For the text-containing cell, return its midpoint in (x, y) coordinate format. 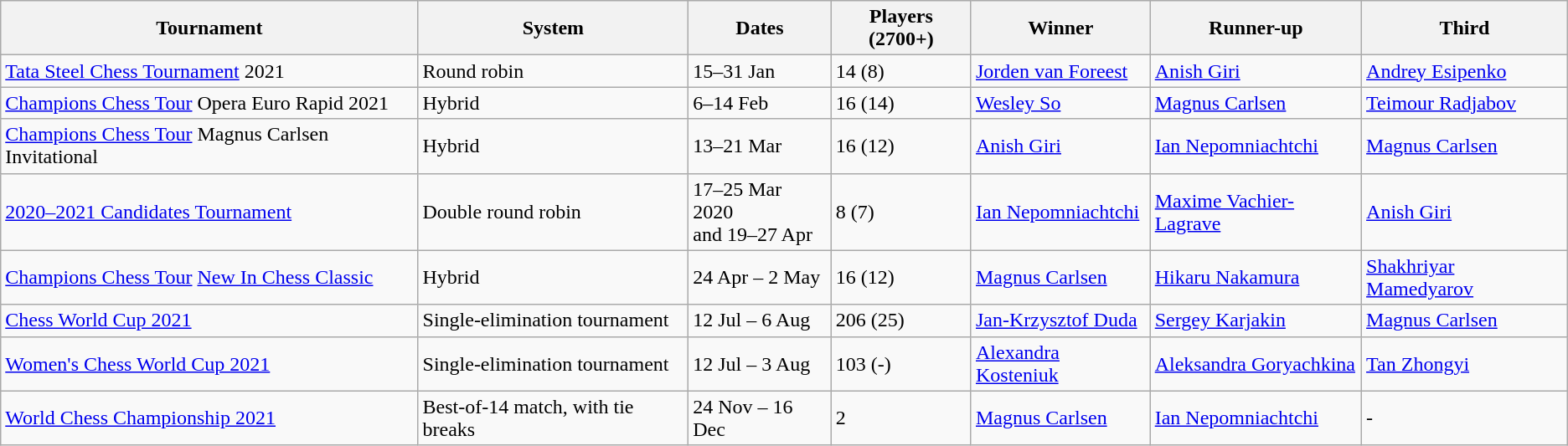
8 (7) (901, 212)
24 Nov – 16 Dec (761, 418)
Hikaru Nakamura (1256, 278)
206 (25) (901, 320)
Tata Steel Chess Tournament 2021 (209, 71)
Alexandra Kosteniuk (1060, 363)
Tan Zhongyi (1465, 363)
Wesley So (1060, 103)
Jorden van Foreest (1060, 71)
Maxime Vachier-Lagrave (1256, 212)
15–31 Jan (761, 71)
Players (2700+) (901, 28)
16 (14) (901, 103)
Teimour Radjabov (1465, 103)
14 (8) (901, 71)
Tournament (209, 28)
Jan-Krzysztof Duda (1060, 320)
- (1465, 418)
17–25 Mar 2020and 19–27 Apr (761, 212)
System (553, 28)
Runner-up (1256, 28)
Champions Chess Tour Opera Euro Rapid 2021 (209, 103)
Andrey Esipenko (1465, 71)
Round robin (553, 71)
12 Jul – 6 Aug (761, 320)
Winner (1060, 28)
2020–2021 Candidates Tournament (209, 212)
World Chess Championship 2021 (209, 418)
2 (901, 418)
Aleksandra Goryachkina (1256, 363)
12 Jul – 3 Aug (761, 363)
Dates (761, 28)
Chess World Cup 2021 (209, 320)
6–14 Feb (761, 103)
Best-of-14 match, with tie breaks (553, 418)
Women's Chess World Cup 2021 (209, 363)
Sergey Karjakin (1256, 320)
Shakhriyar Mamedyarov (1465, 278)
Champions Chess Tour New In Chess Classic (209, 278)
Third (1465, 28)
Champions Chess Tour Magnus Carlsen Invitational (209, 146)
24 Apr – 2 May (761, 278)
13–21 Mar (761, 146)
103 (-) (901, 363)
Double round robin (553, 212)
